Scan for the cell matching the given text and deliver its [X, Y] coordinate at center. 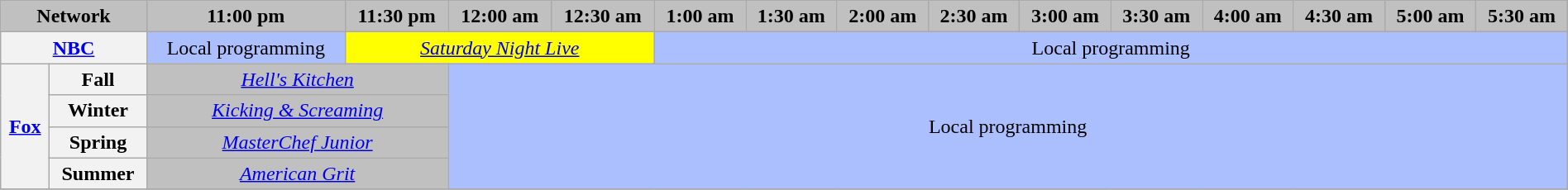
NBC [74, 48]
2:30 am [973, 17]
Fall [98, 79]
11:00 pm [246, 17]
Hell's Kitchen [298, 79]
5:00 am [1430, 17]
Network [74, 17]
5:30 am [1522, 17]
Summer [98, 173]
Fox [25, 126]
11:30 pm [397, 17]
Winter [98, 111]
4:00 am [1248, 17]
Kicking & Screaming [298, 111]
American Grit [298, 173]
2:00 am [882, 17]
MasterChef Junior [298, 142]
Saturday Night Live [500, 48]
1:30 am [791, 17]
Spring [98, 142]
12:00 am [500, 17]
3:00 am [1065, 17]
12:30 am [604, 17]
1:00 am [700, 17]
3:30 am [1156, 17]
4:30 am [1339, 17]
